For the text-containing cell, return its midpoint in [x, y] coordinate format. 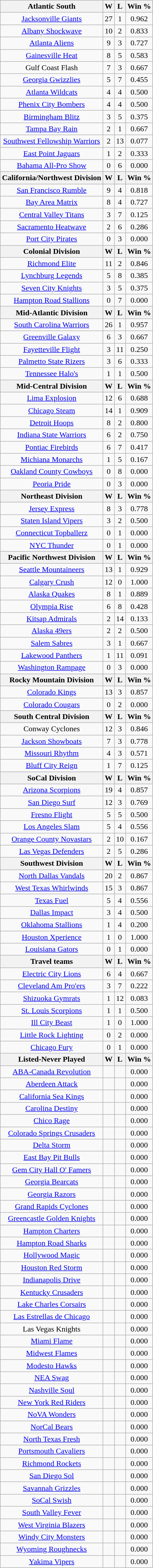
Lakewood Panthers [52, 655]
0.688 [139, 398]
California/Northwest Division [52, 178]
Cleveland Am Pro'ers [52, 986]
Rocky Mountain Division [52, 680]
Alaska Quakes [52, 594]
Mid-Central Division [52, 386]
0.929 [139, 570]
Grand Rapids Cyclones [52, 1206]
Georgia Razors [52, 1194]
15 [109, 888]
North Dallas Vandals [52, 876]
Connecticut Topballerz [52, 533]
Bluff City Reign [52, 766]
Seattle Mountaineers [52, 570]
26 [109, 325]
Washington Rampage [52, 668]
Birmingham Blitz [52, 116]
Atlantic South [52, 6]
SoCal Swish [52, 1500]
Savannah Grizzles [52, 1488]
0.077 [139, 141]
Bay Area Matrix [52, 202]
19 [109, 790]
Windy City Monsters [52, 1537]
NEA Swag [52, 1378]
Bahama All-Pro Show [52, 166]
Hollywood Magic [52, 1255]
Missouri Rhythm [52, 753]
Southwest Division [52, 863]
Orange County Novastars [52, 839]
SoCal Division [52, 778]
Texas Fuel [52, 900]
Alaska 49ers [52, 631]
Chico Rage [52, 1121]
Southwest Fellowship Warriors [52, 141]
0.818 [139, 190]
Houston Red Storm [52, 1268]
St. Louis Scorpions [52, 1010]
Fresno Flight [52, 815]
South Central Division [52, 716]
North Texas Fresh [52, 1439]
Portsmouth Cavaliers [52, 1451]
0.091 [139, 655]
Atlanta Aliens [52, 43]
Atlanta Wildcats [52, 92]
Pacific Northwest Division [52, 558]
Listed-Never Played [52, 1059]
California Sea Kings [52, 1096]
Jackson Showboats [52, 741]
Richmond Rockets [52, 1463]
0.833 [139, 31]
Lima Explosion [52, 398]
Indiana State Warriors [52, 435]
Chicago Steam [52, 410]
Electric City Lions [52, 974]
Staten Island Vipers [52, 521]
Nashville Soul [52, 1390]
East Point Jaguars [52, 153]
Carolina Destiny [52, 1108]
0.962 [139, 19]
0.889 [139, 594]
Colonial Division [52, 251]
NYC Thunder [52, 545]
Central Valley Titans [52, 215]
0.769 [139, 802]
Las Estrellas de Chicago [52, 1316]
Shizuoka Gymrats [52, 998]
0.200 [139, 925]
Lynchburg Legends [52, 276]
San Diego Sol [52, 1476]
NoVA Wonders [52, 1415]
Ill City Beast [52, 1023]
Indianapolis Drive [52, 1280]
Colorado Kings [52, 692]
Pontiac Firebirds [52, 447]
Palmetto State Rizers [52, 362]
Hampton Road Stallions [52, 300]
Chicago Fury [52, 1047]
NorCal Bears [52, 1427]
Oklahoma Stallions [52, 925]
Travel teams [52, 962]
0.571 [139, 753]
Los Angeles Slam [52, 827]
Gainesville Heat [52, 55]
San Diego Surf [52, 802]
Richmond Elite [52, 263]
Detroit Hoops [52, 423]
Miami Flame [52, 1341]
Georgia Gwizzlies [52, 80]
0.909 [139, 410]
Dallas Impact [52, 912]
West Texas Whirlwinds [52, 888]
Sacramento Heatwave [52, 227]
Calgary Crush [52, 582]
East Bay Pit Bulls [52, 1158]
South Valley Fever [52, 1512]
0.428 [139, 606]
Yakima Vipers [52, 1562]
Northeast Division [52, 496]
0.385 [139, 276]
Seven City Knights [52, 288]
Delta Storm [52, 1145]
0.583 [139, 55]
Modesto Hawks [52, 1366]
Albany Shockwave [52, 31]
0.455 [139, 80]
0.222 [139, 986]
0.133 [139, 619]
Jacksonville Giants [52, 19]
Michiana Monarchs [52, 459]
0.417 [139, 447]
ABA-Canada Revolution [52, 1072]
San Francisco Rumble [52, 190]
Arizona Scorpions [52, 790]
Houston Xperience [52, 937]
Kitsap Admirals [52, 619]
Las Vegas Knights [52, 1329]
Tampa Bay Rain [52, 129]
Jersey Express [52, 508]
Lake Charles Corsairs [52, 1304]
Greencastle Golden Knights [52, 1219]
Gulf Coast Flash [52, 68]
0.250 [139, 349]
Aberdeen Attack [52, 1084]
New York Red Riders [52, 1402]
Hampton Charters [52, 1231]
0.957 [139, 325]
Las Vegas Defenders [52, 851]
Tennessee Halo's [52, 374]
Olympia Rise [52, 606]
Oakland County Cowboys [52, 472]
20 [109, 876]
Colorado Springs Crusaders [52, 1133]
Kentucky Crusaders [52, 1292]
Midwest Flames [52, 1353]
South Carolina Warriors [52, 325]
Phenix City Bombers [52, 104]
Louisiana Gators [52, 949]
27 [109, 19]
Georgia Bearcats [52, 1182]
Port City Pirates [52, 239]
Hampton Road Sharks [52, 1243]
Salem Sabres [52, 643]
Mid-Atlantic Division [52, 312]
Gem City Hall O' Famers [52, 1170]
Wyoming Roughnecks [52, 1549]
Fayetteville Flight [52, 349]
Greenville Galaxy [52, 337]
West Virginia Blazers [52, 1525]
Colorado Cougars [52, 704]
Peoria Pride [52, 484]
0.083 [139, 998]
Conway Cyclones [52, 729]
0.800 [139, 423]
Little Rock Lighting [52, 1035]
0.750 [139, 435]
